Capture the cell that displays the provided text and extract its (x, y) central coordinate. 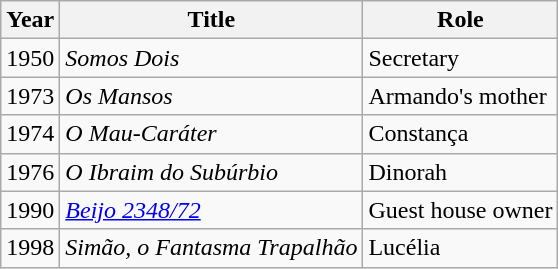
O Mau-Caráter (212, 134)
Year (30, 20)
Simão, o Fantasma Trapalhão (212, 248)
Constança (460, 134)
O Ibraim do Subúrbio (212, 172)
1990 (30, 210)
Beijo 2348/72 (212, 210)
Dinorah (460, 172)
Role (460, 20)
1976 (30, 172)
Armando's mother (460, 96)
Lucélia (460, 248)
Secretary (460, 58)
1998 (30, 248)
Guest house owner (460, 210)
1974 (30, 134)
Os Mansos (212, 96)
1950 (30, 58)
Somos Dois (212, 58)
Title (212, 20)
1973 (30, 96)
